For the text-containing cell, return its midpoint in [x, y] coordinate format. 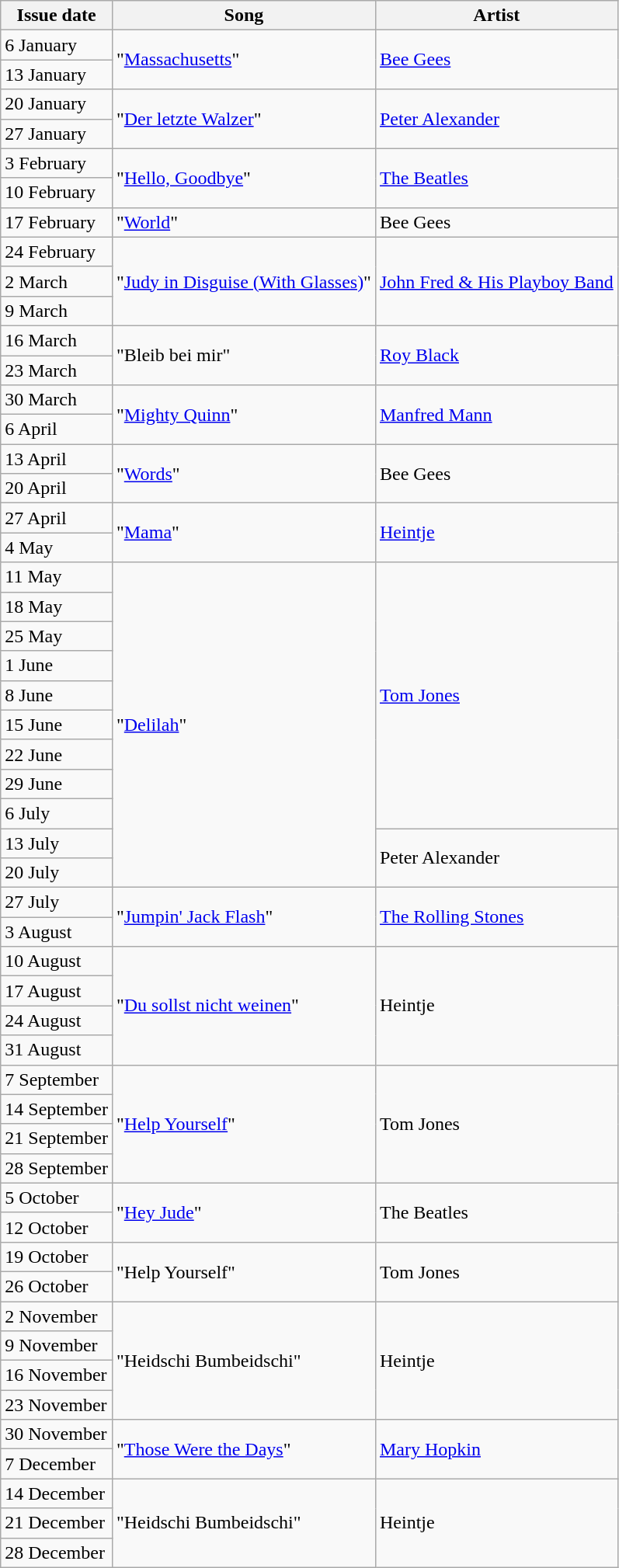
17 August [57, 991]
8 June [57, 695]
Artist [496, 16]
20 July [57, 873]
"Hello, Goodbye" [244, 178]
3 February [57, 163]
"Those Were the Days" [244, 1449]
Song [244, 16]
25 May [57, 636]
14 December [57, 1493]
19 October [57, 1257]
"Bleib bei mir" [244, 355]
17 February [57, 222]
7 December [57, 1464]
3 August [57, 932]
"Hey Jude" [244, 1212]
21 December [57, 1523]
2 March [57, 281]
6 January [57, 45]
"Du sollst nicht weinen" [244, 1006]
16 November [57, 1375]
9 November [57, 1346]
4 May [57, 548]
7 September [57, 1080]
"Mama" [244, 533]
31 August [57, 1050]
27 July [57, 902]
30 November [57, 1434]
"Words" [244, 474]
29 June [57, 784]
26 October [57, 1286]
23 March [57, 370]
Mary Hopkin [496, 1449]
Issue date [57, 16]
15 June [57, 725]
20 April [57, 488]
9 March [57, 311]
30 March [57, 400]
13 January [57, 75]
"Massachusetts" [244, 60]
6 July [57, 813]
12 October [57, 1227]
11 May [57, 577]
Manfred Mann [496, 415]
24 February [57, 252]
6 April [57, 429]
2 November [57, 1316]
1 June [57, 666]
"Mighty Quinn" [244, 415]
21 September [57, 1139]
27 April [57, 518]
"World" [244, 222]
18 May [57, 607]
14 September [57, 1109]
16 March [57, 340]
"Delilah" [244, 725]
10 August [57, 961]
"Jumpin' Jack Flash" [244, 917]
5 October [57, 1198]
"Judy in Disguise (With Glasses)" [244, 281]
28 September [57, 1168]
13 July [57, 843]
13 April [57, 459]
10 February [57, 193]
Roy Black [496, 355]
22 June [57, 754]
The Rolling Stones [496, 917]
John Fred & His Playboy Band [496, 281]
27 January [57, 134]
24 August [57, 1020]
"Der letzte Walzer" [244, 119]
28 December [57, 1552]
20 January [57, 104]
23 November [57, 1405]
